Find where the given text appears and provide that cell's center as [x, y] coordinate. 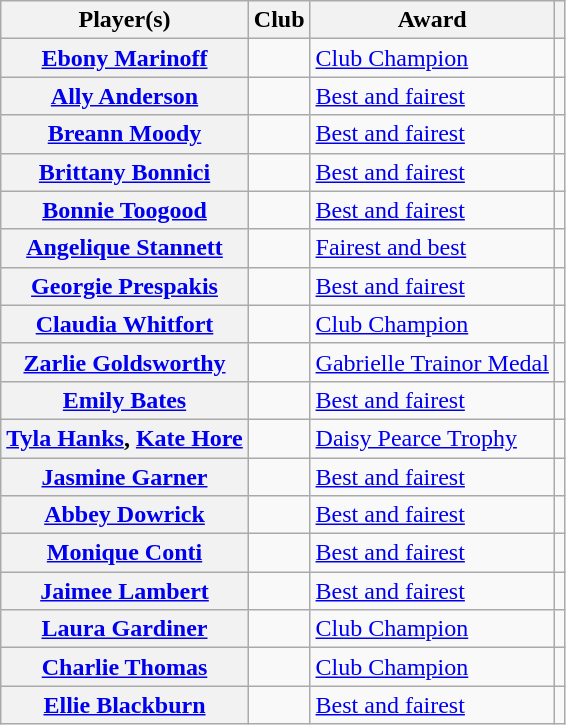
Claudia Whitfort [125, 324]
Angelique Stannett [125, 248]
Georgie Prespakis [125, 286]
Monique Conti [125, 553]
Ebony Marinoff [125, 58]
Ally Anderson [125, 96]
Award [432, 20]
Laura Gardiner [125, 629]
Jaimee Lambert [125, 591]
Player(s) [125, 20]
Charlie Thomas [125, 667]
Tyla Hanks, Kate Hore [125, 438]
Gabrielle Trainor Medal [432, 362]
Abbey Dowrick [125, 515]
Brittany Bonnici [125, 172]
Emily Bates [125, 400]
Jasmine Garner [125, 477]
Breann Moody [125, 134]
Zarlie Goldsworthy [125, 362]
Club [279, 20]
Fairest and best [432, 248]
Daisy Pearce Trophy [432, 438]
Bonnie Toogood [125, 210]
Ellie Blackburn [125, 705]
